Extract the [X, Y] coordinate from the center of the cell holding the provided text.  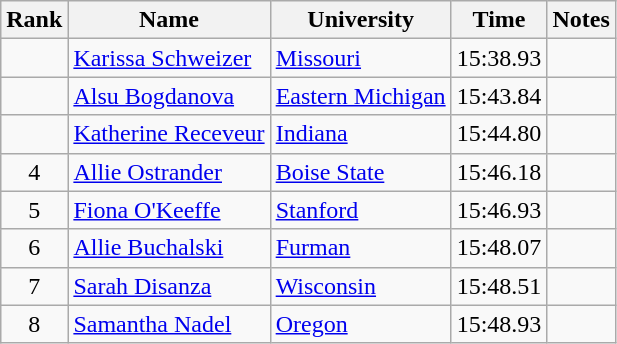
Eastern Michigan [360, 96]
6 [34, 248]
Katherine Receveur [169, 134]
15:48.93 [499, 324]
Sarah Disanza [169, 286]
15:46.93 [499, 210]
Karissa Schweizer [169, 58]
Boise State [360, 172]
Missouri [360, 58]
4 [34, 172]
5 [34, 210]
Allie Ostrander [169, 172]
7 [34, 286]
15:48.51 [499, 286]
Time [499, 20]
Rank [34, 20]
Wisconsin [360, 286]
8 [34, 324]
15:44.80 [499, 134]
Stanford [360, 210]
Fiona O'Keeffe [169, 210]
15:46.18 [499, 172]
Indiana [360, 134]
Notes [581, 20]
Furman [360, 248]
Name [169, 20]
Samantha Nadel [169, 324]
Alsu Bogdanova [169, 96]
15:43.84 [499, 96]
University [360, 20]
15:48.07 [499, 248]
Allie Buchalski [169, 248]
Oregon [360, 324]
15:38.93 [499, 58]
